Determine the [X, Y] coordinate at the center of the cell enclosing the given text.  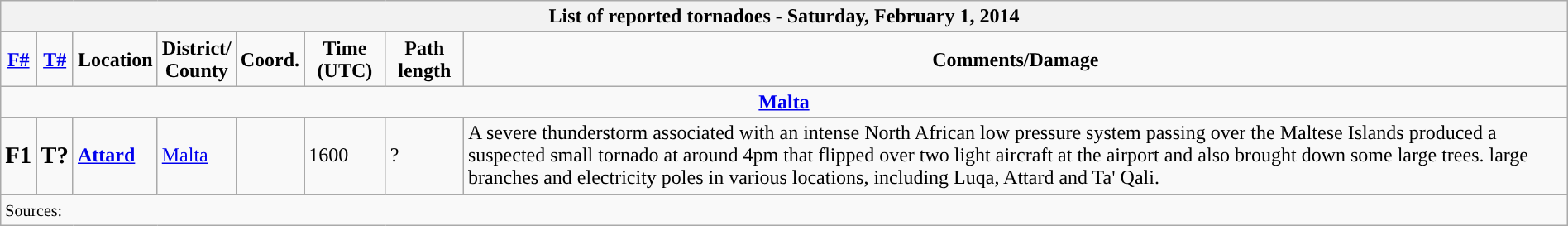
T? [55, 156]
T# [55, 60]
Comments/Damage [1016, 60]
Sources: [784, 209]
Path length [424, 60]
1600 [346, 156]
Attard [115, 156]
Coord. [270, 60]
Location [115, 60]
? [424, 156]
F1 [18, 156]
District/County [197, 60]
F# [18, 60]
Time (UTC) [346, 60]
List of reported tornadoes - Saturday, February 1, 2014 [784, 17]
